Pinpoint the cell where the given text exists, returning its (X, Y) midpoint coordinate. 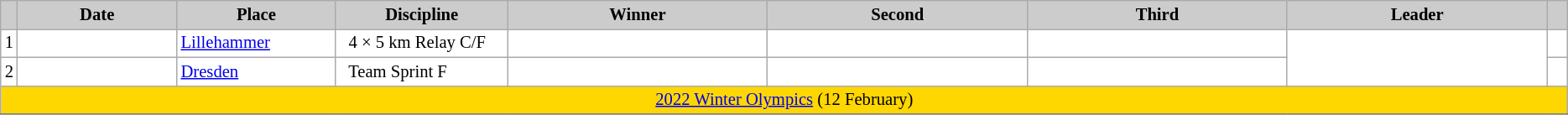
2 (9, 71)
Team Sprint F (421, 71)
Discipline (421, 14)
Lillehammer (257, 43)
Second (898, 14)
Winner (638, 14)
Leader (1417, 14)
Place (257, 14)
Third (1158, 14)
Dresden (257, 71)
4 × 5 km Relay C/F (421, 43)
Date (97, 14)
1 (9, 43)
2022 Winter Olympics (12 February) (784, 100)
